Output the [X, Y] coordinate of the center of the cell containing the given text.  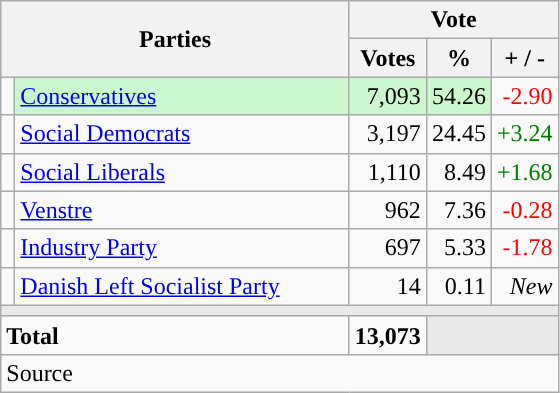
697 [388, 248]
New [524, 286]
% [458, 58]
7,093 [388, 96]
Total [176, 335]
+3.24 [524, 134]
8.49 [458, 172]
Venstre [182, 210]
+1.68 [524, 172]
Industry Party [182, 248]
+ / - [524, 58]
54.26 [458, 96]
Parties [176, 39]
Source [280, 373]
5.33 [458, 248]
-1.78 [524, 248]
1,110 [388, 172]
0.11 [458, 286]
Danish Left Socialist Party [182, 286]
Conservatives [182, 96]
Votes [388, 58]
3,197 [388, 134]
962 [388, 210]
14 [388, 286]
7.36 [458, 210]
-2.90 [524, 96]
Social Democrats [182, 134]
Vote [454, 20]
13,073 [388, 335]
Social Liberals [182, 172]
-0.28 [524, 210]
24.45 [458, 134]
